Capture the cell that displays the provided text and extract its [X, Y] central coordinate. 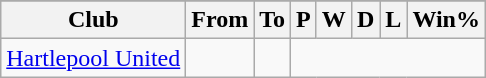
Win% [446, 20]
W [334, 20]
D [365, 20]
Hartlepool United [94, 58]
To [272, 20]
Club [94, 20]
L [394, 20]
From [220, 20]
P [304, 20]
